Return [x, y] of the center of cell containing provided text 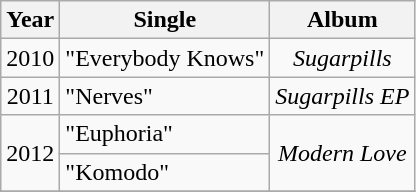
Sugarpills EP [342, 96]
"Everybody Knows" [165, 58]
2011 [30, 96]
"Komodo" [165, 172]
2012 [30, 153]
"Nerves" [165, 96]
Year [30, 20]
"Euphoria" [165, 134]
Single [165, 20]
2010 [30, 58]
Album [342, 20]
Sugarpills [342, 58]
Modern Love [342, 153]
